Detect which cell encompasses the target text, then output its [x, y] center coordinate. 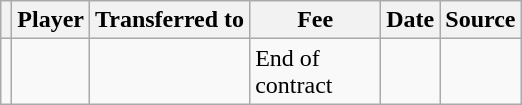
Transferred to [170, 20]
Date [410, 20]
Source [480, 20]
Player [51, 20]
Fee [316, 20]
End of contract [316, 72]
